Return the (X, Y) coordinate for the center point of the cell that contains the specified text.  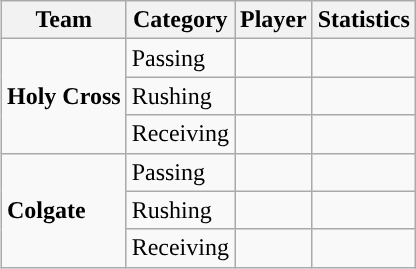
Colgate (64, 210)
Team (64, 20)
Holy Cross (64, 96)
Statistics (364, 20)
Player (273, 20)
Category (180, 20)
